Output the (x, y) coordinate of the center of the cell containing the given text.  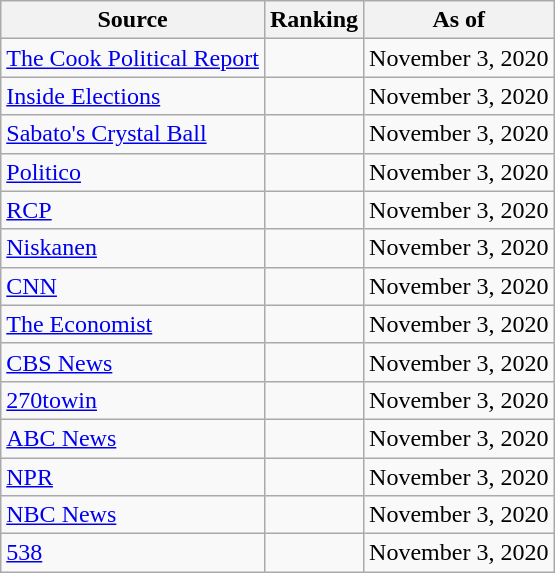
Niskanen (133, 248)
CNN (133, 286)
CBS News (133, 362)
Source (133, 20)
Ranking (314, 20)
Sabato's Crystal Ball (133, 134)
As of (459, 20)
538 (133, 553)
RCP (133, 210)
Politico (133, 172)
NPR (133, 477)
270towin (133, 400)
The Cook Political Report (133, 58)
NBC News (133, 515)
ABC News (133, 438)
The Economist (133, 324)
Inside Elections (133, 96)
